Find where the given text appears and provide that cell's center as (x, y) coordinate. 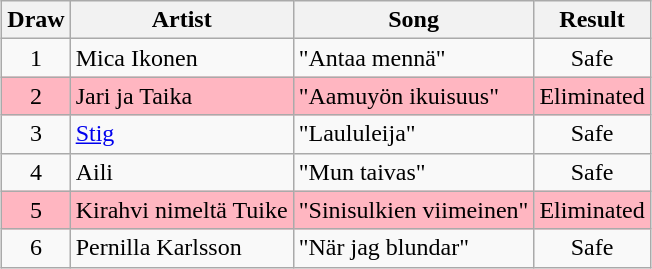
Jari ja Taika (182, 96)
"Sinisulkien viimeinen" (414, 210)
Pernilla Karlsson (182, 248)
"När jag blundar" (414, 248)
5 (36, 210)
1 (36, 58)
Song (414, 20)
Result (592, 20)
3 (36, 134)
"Laululeija" (414, 134)
Artist (182, 20)
Draw (36, 20)
6 (36, 248)
Stig (182, 134)
Kirahvi nimeltä Tuike (182, 210)
"Aamuyön ikuisuus" (414, 96)
Mica Ikonen (182, 58)
2 (36, 96)
"Mun taivas" (414, 172)
4 (36, 172)
Aili (182, 172)
"Antaa mennä" (414, 58)
